For the text-containing cell, return its midpoint in (X, Y) coordinate format. 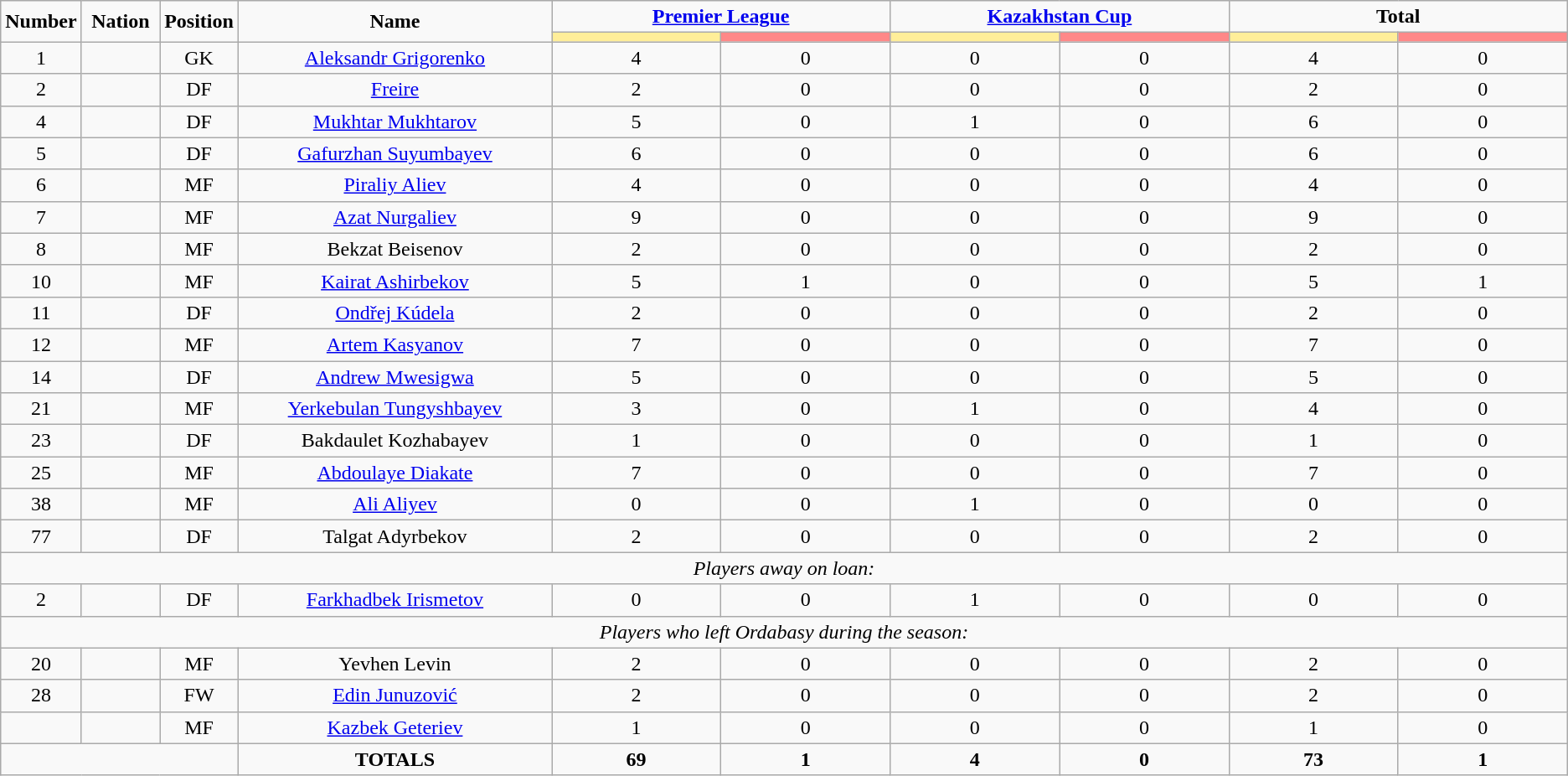
Players who left Ordabasy during the season: (784, 632)
Edin Junuzović (395, 696)
Gafurzhan Suyumbayev (395, 153)
Ondřej Kúdela (395, 313)
Total (1398, 17)
Andrew Mwesigwa (395, 376)
Nation (121, 22)
Piraliy Aliev (395, 185)
Talgat Adyrbekov (395, 536)
38 (41, 504)
10 (41, 281)
TOTALS (395, 759)
20 (41, 664)
11 (41, 313)
Name (395, 22)
Abdoulaye Diakate (395, 473)
3 (636, 409)
77 (41, 536)
Kazakhstan Cup (1060, 17)
Kairat Ashirbekov (395, 281)
FW (199, 696)
Number (41, 22)
8 (41, 249)
Azat Nurgaliev (395, 217)
23 (41, 441)
GK (199, 58)
Premier League (720, 17)
Ali Aliyev (395, 504)
12 (41, 344)
Bekzat Beisenov (395, 249)
Freire (395, 90)
28 (41, 696)
21 (41, 409)
Artem Kasyanov (395, 344)
Bakdaulet Kozhabayev (395, 441)
Position (199, 22)
Yevhen Levin (395, 664)
Aleksandr Grigorenko (395, 58)
Players away on loan: (784, 568)
14 (41, 376)
Mukhtar Mukhtarov (395, 122)
69 (636, 759)
Kazbek Geteriev (395, 727)
Farkhadbek Irismetov (395, 600)
Yerkebulan Tungyshbayev (395, 409)
73 (1313, 759)
25 (41, 473)
